Detect which cell encompasses the target text, then output its [x, y] center coordinate. 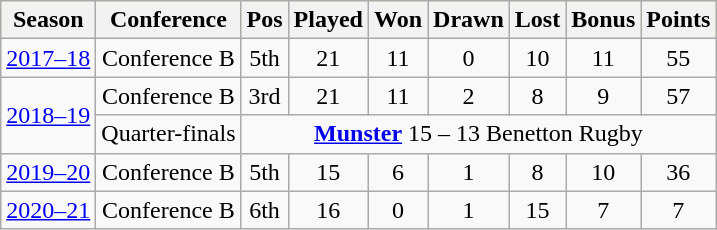
2020–21 [48, 210]
Bonus [604, 20]
9 [604, 96]
57 [678, 96]
Munster 15 – 13 Benetton Rugby [478, 134]
55 [678, 58]
Played [328, 20]
Drawn [469, 20]
2 [469, 96]
2018–19 [48, 115]
Points [678, 20]
6th [264, 210]
16 [328, 210]
Won [398, 20]
36 [678, 172]
2017–18 [48, 58]
Season [48, 20]
6 [398, 172]
2019–20 [48, 172]
Quarter-finals [168, 134]
Lost [537, 20]
Conference [168, 20]
Pos [264, 20]
3rd [264, 96]
